Extract the [X, Y] coordinate from the center of the cell holding the provided text.  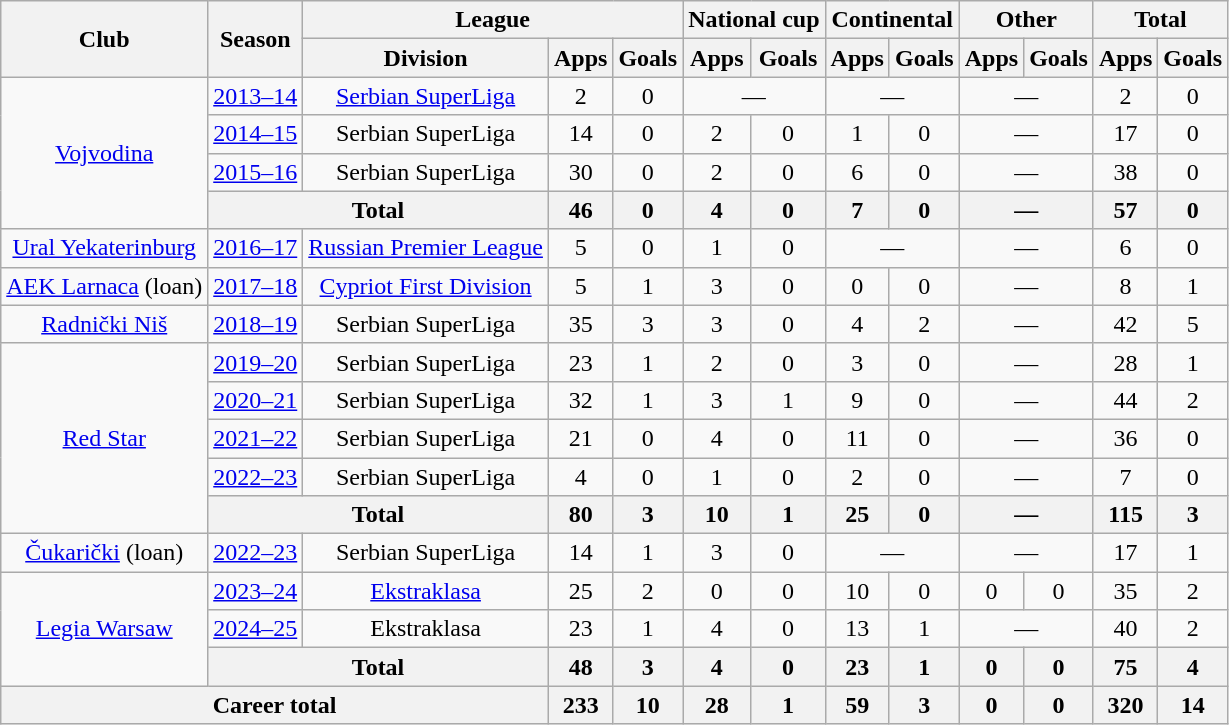
80 [580, 515]
40 [1125, 629]
59 [857, 705]
2017–18 [256, 286]
42 [1125, 324]
13 [857, 629]
8 [1125, 286]
Čukarički (loan) [104, 553]
2013–14 [256, 96]
57 [1125, 210]
Career total [275, 705]
30 [580, 172]
44 [1125, 400]
2024–25 [256, 629]
Red Star [104, 438]
League [493, 20]
11 [857, 438]
38 [1125, 172]
320 [1125, 705]
2018–19 [256, 324]
2015–16 [256, 172]
21 [580, 438]
2019–20 [256, 362]
233 [580, 705]
Radnički Niš [104, 324]
32 [580, 400]
75 [1125, 667]
Continental [892, 20]
Vojvodina [104, 153]
Cypriot First Division [426, 286]
2020–21 [256, 400]
2023–24 [256, 591]
Ural Yekaterinburg [104, 248]
Other [1026, 20]
National cup [754, 20]
2016–17 [256, 248]
2021–22 [256, 438]
46 [580, 210]
9 [857, 400]
Season [256, 39]
Legia Warsaw [104, 629]
36 [1125, 438]
AEK Larnaca (loan) [104, 286]
2014–15 [256, 134]
115 [1125, 515]
Club [104, 39]
Division [426, 58]
Russian Premier League [426, 248]
48 [580, 667]
